Scan for the cell matching the given text and deliver its (X, Y) coordinate at center. 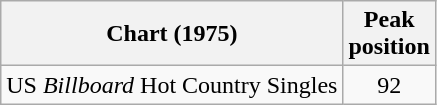
92 (389, 85)
US Billboard Hot Country Singles (172, 85)
Chart (1975) (172, 34)
Peakposition (389, 34)
